Identify which cell holds the provided text, then report its [x, y] central coordinate. 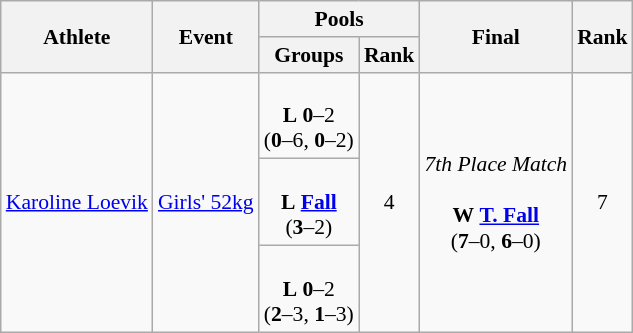
L 0–2(2–3, 1–3) [309, 290]
Athlete [77, 36]
L 0–2(0–6, 0–2) [309, 116]
L Fall(3–2) [309, 202]
Karoline Loevik [77, 202]
Event [206, 36]
7 [602, 202]
Groups [309, 55]
4 [390, 202]
7th Place MatchW T. Fall(7–0, 6–0) [496, 202]
Girls' 52kg [206, 202]
Final [496, 36]
Pools [340, 19]
